For the text-containing cell, return its midpoint in [X, Y] coordinate format. 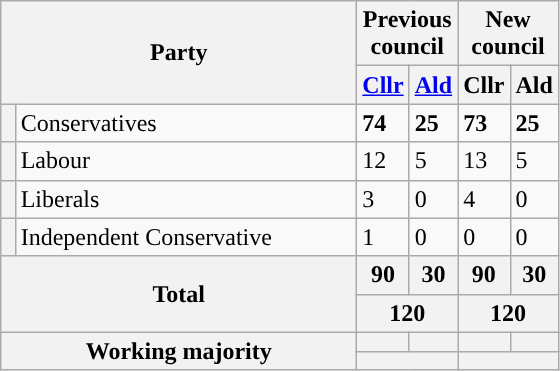
Total [179, 294]
74 [383, 123]
73 [484, 123]
Independent Conservative [186, 237]
New council [508, 34]
3 [383, 199]
1 [383, 237]
Party [179, 52]
12 [383, 161]
Previous council [408, 34]
13 [484, 161]
Working majority [179, 351]
4 [484, 199]
Labour [186, 161]
Conservatives [186, 123]
Liberals [186, 199]
